Locate the cell with the specified text and output its [x, y] center coordinate. 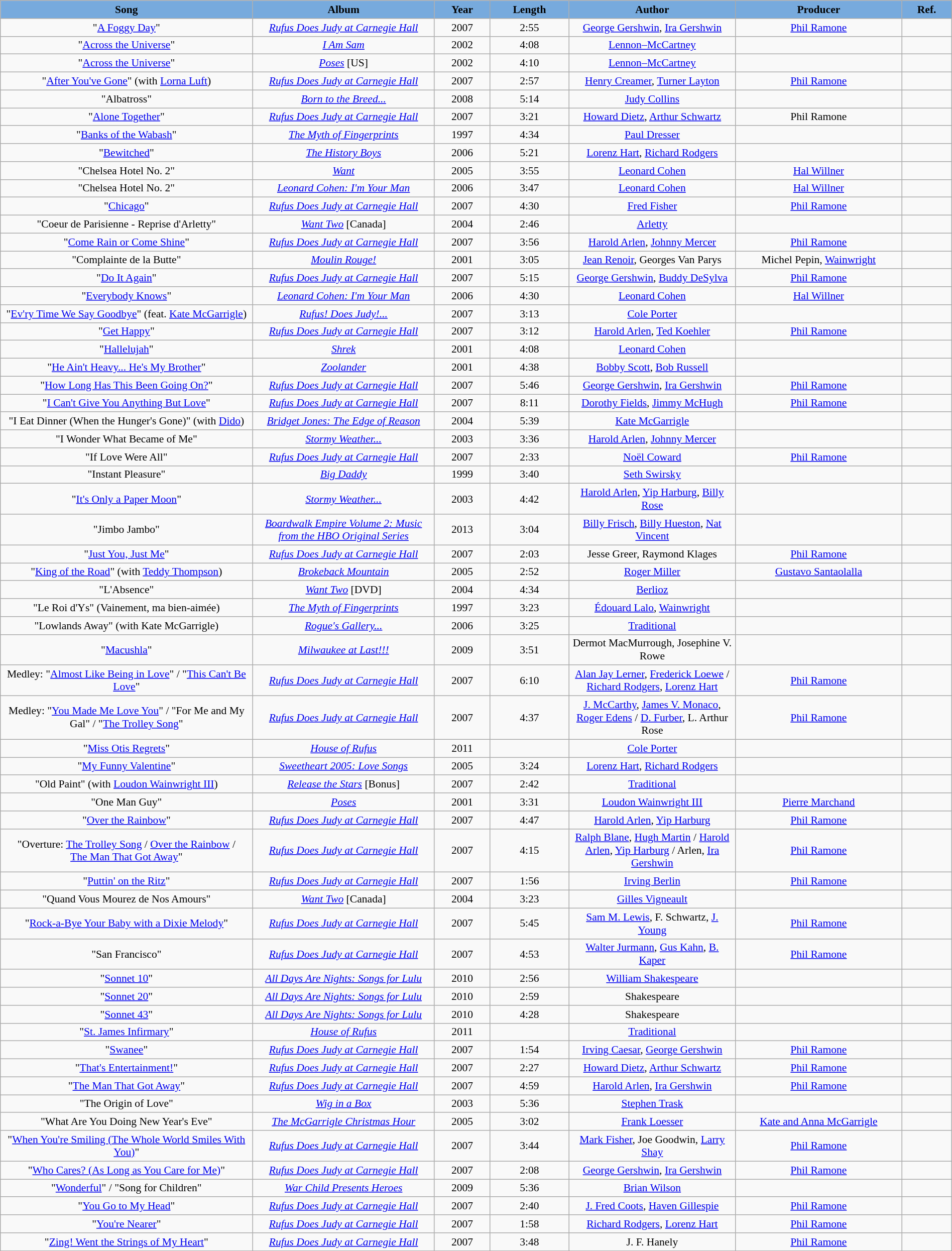
Medley: "Almost Like Being in Love" / "This Can't Be Love" [127, 680]
8:11 [530, 403]
Brokeback Mountain [343, 572]
"I Eat Dinner (When the Hunger's Gone)" (with Dido) [127, 421]
Bridget Jones: The Edge of Reason [343, 421]
3:21 [530, 117]
2:56 [530, 978]
"Do It Again" [127, 278]
4:28 [530, 1014]
J. F. Hanely [652, 1241]
Pierre Marchand [818, 802]
3:12 [530, 331]
"Complainte de la Butte" [127, 260]
Ralph Blane, Hugh Martin / Harold Arlen, Yip Harburg / Arlen, Ira Gershwin [652, 851]
Dermot MacMurrough, Josephine V. Rowe [652, 650]
"It's Only a Paper Moon" [127, 499]
Album [343, 10]
"Zing! Went the Strings of My Heart" [127, 1241]
George Gershwin, Buddy DeSylva [652, 278]
2:03 [530, 554]
"Sonnet 10" [127, 978]
Alan Jay Lerner, Frederick Loewe / Richard Rodgers, Lorenz Hart [652, 680]
Jean Renoir, Georges Van Parys [652, 260]
Author [652, 10]
Seth Swirsky [652, 475]
"Sonnet 20" [127, 996]
Loudon Wainwright III [652, 802]
4:53 [530, 954]
"Alone Together" [127, 117]
"If Love Were All" [127, 457]
"My Funny Valentine" [127, 766]
"Instant Pleasure" [127, 475]
"L'Absence" [127, 590]
5:39 [530, 421]
Michel Pepin, Wainwright [818, 260]
J. Fred Coots, Haven Gillespie [652, 1206]
2:52 [530, 572]
1:54 [530, 1050]
Walter Jurmann, Gus Kahn, B. Kaper [652, 954]
"He Ain't Heavy... He's My Brother" [127, 367]
2:08 [530, 1170]
3:51 [530, 650]
Henry Creamer, Turner Layton [652, 81]
"Sonnet 43" [127, 1014]
"You Go to My Head" [127, 1206]
"San Francisco" [127, 954]
"I Can't Give You Anything But Love" [127, 403]
J. McCarthy, James V. Monaco, Roger Edens / D. Furber, L. Arthur Rose [652, 717]
6:10 [530, 680]
3:31 [530, 802]
"After You've Gone" (with Lorna Luft) [127, 81]
3:36 [530, 439]
4:59 [530, 1086]
"King of the Road" (with Teddy Thompson) [127, 572]
Producer [818, 10]
"Swanee" [127, 1050]
"Just You, Just Me" [127, 554]
"What Are You Doing New Year's Eve" [127, 1121]
I Am Sam [343, 45]
"One Man Guy" [127, 802]
Rufus! Does Judy!... [343, 313]
"Rock-a-Bye Your Baby with a Dixie Melody" [127, 923]
Want [343, 170]
Brian Wilson [652, 1188]
Harold Arlen, Yip Harburg, Billy Rose [652, 499]
4:42 [530, 499]
3:40 [530, 475]
"Come Rain or Come Shine" [127, 242]
Richard Rodgers, Lorenz Hart [652, 1224]
"Banks of the Wabash" [127, 135]
"When You're Smiling (The Whole World Smiles With You)" [127, 1146]
"Miss Otis Regrets" [127, 748]
5:45 [530, 923]
The McGarrigle Christmas Hour [343, 1121]
Irving Caesar, George Gershwin [652, 1050]
Song [127, 10]
Judy Collins [652, 99]
Moulin Rouge! [343, 260]
War Child Presents Heroes [343, 1188]
Édouard Lalo, Wainwright [652, 608]
2:55 [530, 27]
3:48 [530, 1241]
2:57 [530, 81]
Sam M. Lewis, F. Schwartz, J. Young [652, 923]
Length [530, 10]
"You're Nearer" [127, 1224]
Billy Frisch, Billy Hueston, Nat Vincent [652, 529]
Frank Loesser [652, 1121]
Noël Coward [652, 457]
"Ev'ry Time We Say Goodbye" (feat. Kate McGarrigle) [127, 313]
Harold Arlen, Ira Gershwin [652, 1086]
4:38 [530, 367]
"Overture: The Trolley Song / Over the Rainbow / The Man That Got Away" [127, 851]
"Coeur de Parisienne - Reprise d'Arletty" [127, 224]
Milwaukee at Last!!! [343, 650]
Release the Stars [Bonus] [343, 784]
4:47 [530, 820]
Poses [343, 802]
2:27 [530, 1068]
"Hallelujah" [127, 350]
Ref. [927, 10]
Big Daddy [343, 475]
2:42 [530, 784]
The History Boys [343, 153]
"St. James Infirmary" [127, 1032]
Sweetheart 2005: Love Songs [343, 766]
Irving Berlin [652, 881]
Rogue's Gallery... [343, 625]
3:55 [530, 170]
"How Long Has This Been Going On?" [127, 385]
2013 [462, 529]
4:15 [530, 851]
1:56 [530, 881]
5:14 [530, 99]
Berlioz [652, 590]
"Albatross" [127, 99]
"Le Roi d'Ys" (Vainement, ma bien-aimée) [127, 608]
Shrek [343, 350]
5:46 [530, 385]
Medley: "You Made Me Love You" / "For Me and My Gal" / "The Trolley Song" [127, 717]
"I Wonder What Became of Me" [127, 439]
Mark Fisher, Joe Goodwin, Larry Shay [652, 1146]
1999 [462, 475]
Kate McGarrigle [652, 421]
"Everybody Knows" [127, 296]
Boardwalk Empire Volume 2: Music from the HBO Original Series [343, 529]
"Bewitched" [127, 153]
"Old Paint" (with Loudon Wainwright III) [127, 784]
Zoolander [343, 367]
Arletty [652, 224]
Kate and Anna McGarrigle [818, 1121]
5:15 [530, 278]
Wig in a Box [343, 1104]
Harold Arlen, Yip Harburg [652, 820]
"Who Cares? (As Long as You Care for Me)" [127, 1170]
"Wonderful" / "Song for Children" [127, 1188]
Poses [US] [343, 63]
"The Man That Got Away" [127, 1086]
2:59 [530, 996]
Roger Miller [652, 572]
3:13 [530, 313]
Paul Dresser [652, 135]
3:25 [530, 625]
3:24 [530, 766]
"A Foggy Day" [127, 27]
4:37 [530, 717]
"That's Entertainment!" [127, 1068]
Gustavo Santaolalla [818, 572]
Stephen Trask [652, 1104]
William Shakespeare [652, 978]
Year [462, 10]
3:04 [530, 529]
2008 [462, 99]
3:56 [530, 242]
Fred Fisher [652, 206]
2:33 [530, 457]
3:47 [530, 188]
3:02 [530, 1121]
"Lowlands Away" (with Kate McGarrigle) [127, 625]
3:44 [530, 1146]
5:21 [530, 153]
Jesse Greer, Raymond Klages [652, 554]
"Chicago" [127, 206]
2:46 [530, 224]
Want Two [DVD] [343, 590]
"Quand Vous Mourez de Nos Amours" [127, 899]
2:40 [530, 1206]
3:05 [530, 260]
"Get Happy" [127, 331]
"Over the Rainbow" [127, 820]
"Puttin' on the Ritz" [127, 881]
Dorothy Fields, Jimmy McHugh [652, 403]
Born to the Breed... [343, 99]
4:10 [530, 63]
Gilles Vigneault [652, 899]
Bobby Scott, Bob Russell [652, 367]
"Jimbo Jambo" [127, 529]
"The Origin of Love" [127, 1104]
1:58 [530, 1224]
"Macushla" [127, 650]
Harold Arlen, Ted Koehler [652, 331]
